Scan for the cell matching the given text and deliver its [X, Y] coordinate at center. 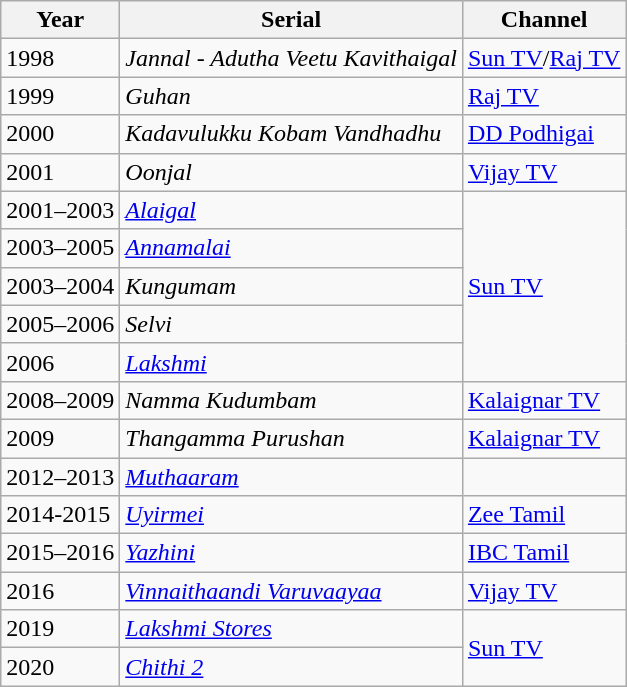
2016 [60, 591]
Uyirmei [292, 515]
2009 [60, 438]
Vinnaithaandi Varuvaayaa [292, 591]
Zee Tamil [544, 515]
Channel [544, 20]
Serial [292, 20]
2020 [60, 667]
Kungumam [292, 286]
Yazhini [292, 553]
2008–2009 [60, 400]
2001–2003 [60, 210]
2003–2005 [60, 248]
2001 [60, 172]
2005–2006 [60, 324]
Kadavulukku Kobam Vandhadhu [292, 134]
Year [60, 20]
Raj TV [544, 96]
2014-2015 [60, 515]
Chithi 2 [292, 667]
Jannal - Adutha Veetu Kavithaigal [292, 58]
Guhan [292, 96]
Sun TV/Raj TV [544, 58]
Muthaaram [292, 477]
Alaigal [292, 210]
DD Podhigai [544, 134]
2015–2016 [60, 553]
IBC Tamil [544, 553]
Lakshmi Stores [292, 629]
Annamalai [292, 248]
1999 [60, 96]
Oonjal [292, 172]
Lakshmi [292, 362]
Selvi [292, 324]
2006 [60, 362]
2019 [60, 629]
2000 [60, 134]
Thangamma Purushan [292, 438]
1998 [60, 58]
2012–2013 [60, 477]
Namma Kudumbam [292, 400]
2003–2004 [60, 286]
